For the text-containing cell, return its midpoint in (X, Y) coordinate format. 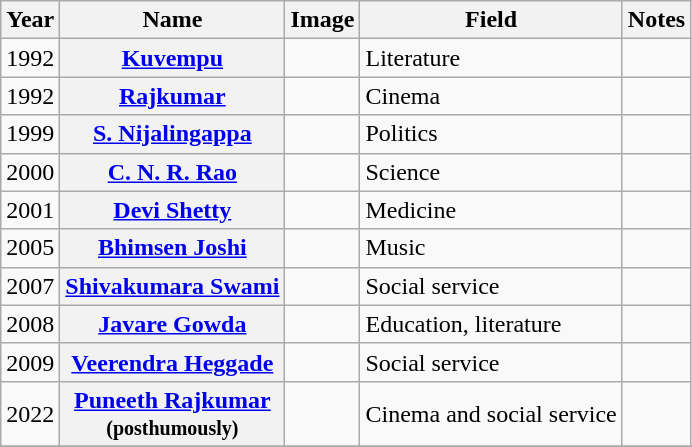
2022 (30, 414)
Music (491, 248)
Veerendra Heggade (172, 362)
Politics (491, 134)
Cinema (491, 96)
Literature (491, 58)
Education, literature (491, 324)
2005 (30, 248)
2000 (30, 172)
Cinema and social service (491, 414)
2009 (30, 362)
2008 (30, 324)
C. N. R. Rao (172, 172)
Rajkumar (172, 96)
Name (172, 20)
Bhimsen Joshi (172, 248)
Notes (656, 20)
Medicine (491, 210)
1999 (30, 134)
2001 (30, 210)
Kuvempu (172, 58)
Year (30, 20)
Science (491, 172)
Devi Shetty (172, 210)
Field (491, 20)
Puneeth Rajkumar (posthumously) (172, 414)
Shivakumara Swami (172, 286)
Image (322, 20)
S. Nijalingappa (172, 134)
2007 (30, 286)
Javare Gowda (172, 324)
